Pinpoint the cell where the given text exists, returning its [x, y] midpoint coordinate. 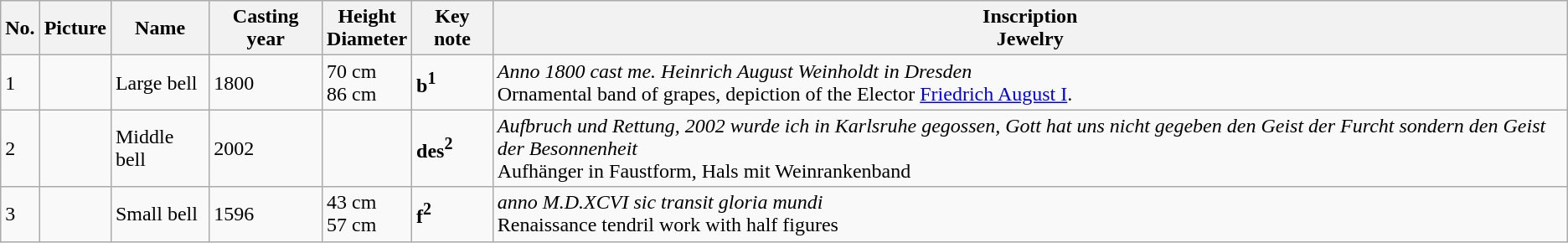
1596 [266, 215]
1 [20, 82]
1800 [266, 82]
des2 [452, 148]
43 cm57 cm [367, 215]
Casting year [266, 28]
2002 [266, 148]
Anno 1800 cast me. Heinrich August Weinholdt in DresdenOrnamental band of grapes, depiction of the Elector Friedrich August I. [1030, 82]
HeightDiameter [367, 28]
3 [20, 215]
anno M.D.XCVI sic transit gloria mundiRenaissance tendril work with half figures [1030, 215]
Name [159, 28]
Picture [75, 28]
Key note [452, 28]
f2 [452, 215]
Large bell [159, 82]
70 cm86 cm [367, 82]
2 [20, 148]
Middle bell [159, 148]
b1 [452, 82]
InscriptionJewelry [1030, 28]
No. [20, 28]
Small bell [159, 215]
